Find where the given text appears and provide that cell's center as (X, Y) coordinate. 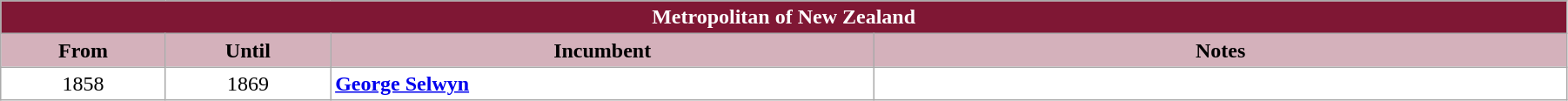
Notes (1221, 50)
Metropolitan of New Zealand (784, 17)
Incumbent (602, 50)
1869 (247, 84)
George Selwyn (602, 84)
From (84, 50)
1858 (84, 84)
Until (247, 50)
